Pinpoint the cell where the given text exists, returning its (X, Y) midpoint coordinate. 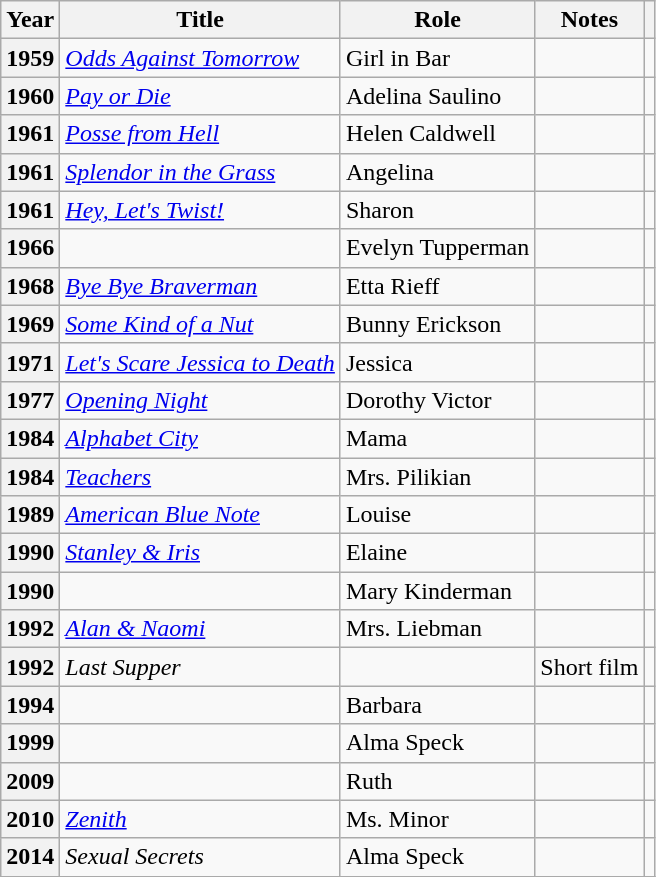
Mary Kinderman (437, 591)
Girl in Bar (437, 58)
Angelina (437, 172)
Alphabet City (200, 438)
Some Kind of a Nut (200, 324)
1969 (30, 324)
Sexual Secrets (200, 857)
Etta Rieff (437, 286)
Notes (590, 20)
Last Supper (200, 667)
1989 (30, 515)
Mrs. Liebman (437, 629)
1971 (30, 362)
Alan & Naomi (200, 629)
1994 (30, 705)
Dorothy Victor (437, 400)
2009 (30, 781)
Zenith (200, 819)
Mama (437, 438)
American Blue Note (200, 515)
Louise (437, 515)
Barbara (437, 705)
1968 (30, 286)
Elaine (437, 553)
Mrs. Pilikian (437, 477)
Bunny Erickson (437, 324)
Bye Bye Braverman (200, 286)
2014 (30, 857)
Short film (590, 667)
Year (30, 20)
Ruth (437, 781)
Stanley & Iris (200, 553)
Helen Caldwell (437, 134)
Evelyn Tupperman (437, 248)
Splendor in the Grass (200, 172)
Adelina Saulino (437, 96)
Teachers (200, 477)
1999 (30, 743)
2010 (30, 819)
Hey, Let's Twist! (200, 210)
Posse from Hell (200, 134)
Opening Night (200, 400)
Odds Against Tomorrow (200, 58)
1959 (30, 58)
1960 (30, 96)
1977 (30, 400)
Jessica (437, 362)
1966 (30, 248)
Let's Scare Jessica to Death (200, 362)
Role (437, 20)
Sharon (437, 210)
Pay or Die (200, 96)
Ms. Minor (437, 819)
Title (200, 20)
